From the cell containing the given text, extract its center point as (X, Y) coordinate. 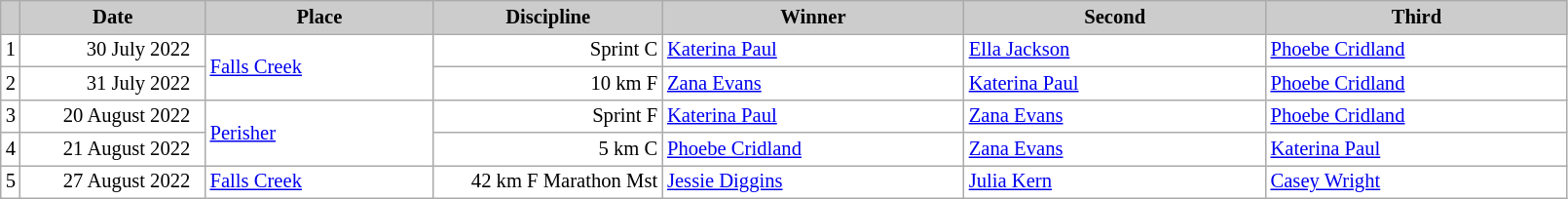
Perisher (319, 133)
20 August 2022 (113, 116)
Discipline (547, 17)
31 July 2022 (113, 83)
30 July 2022 (113, 50)
27 August 2022 (113, 181)
5 (11, 181)
Date (113, 17)
Ella Jackson (1115, 50)
4 (11, 149)
Sprint C (547, 50)
Place (319, 17)
21 August 2022 (113, 149)
Casey Wright (1417, 181)
Jessie Diggins (813, 181)
10 km F (547, 83)
Winner (813, 17)
42 km F Marathon Mst (547, 181)
Sprint F (547, 116)
Third (1417, 17)
1 (11, 50)
Julia Kern (1115, 181)
3 (11, 116)
2 (11, 83)
5 km C (547, 149)
Second (1115, 17)
